Pinpoint the cell where the given text exists, returning its [X, Y] midpoint coordinate. 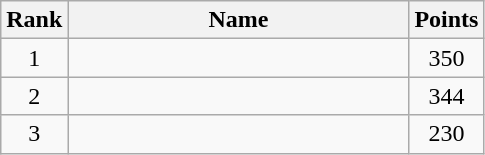
230 [446, 134]
Rank [34, 20]
2 [34, 96]
344 [446, 96]
350 [446, 58]
Points [446, 20]
Name [238, 20]
1 [34, 58]
3 [34, 134]
